Capture the cell that displays the provided text and extract its [x, y] central coordinate. 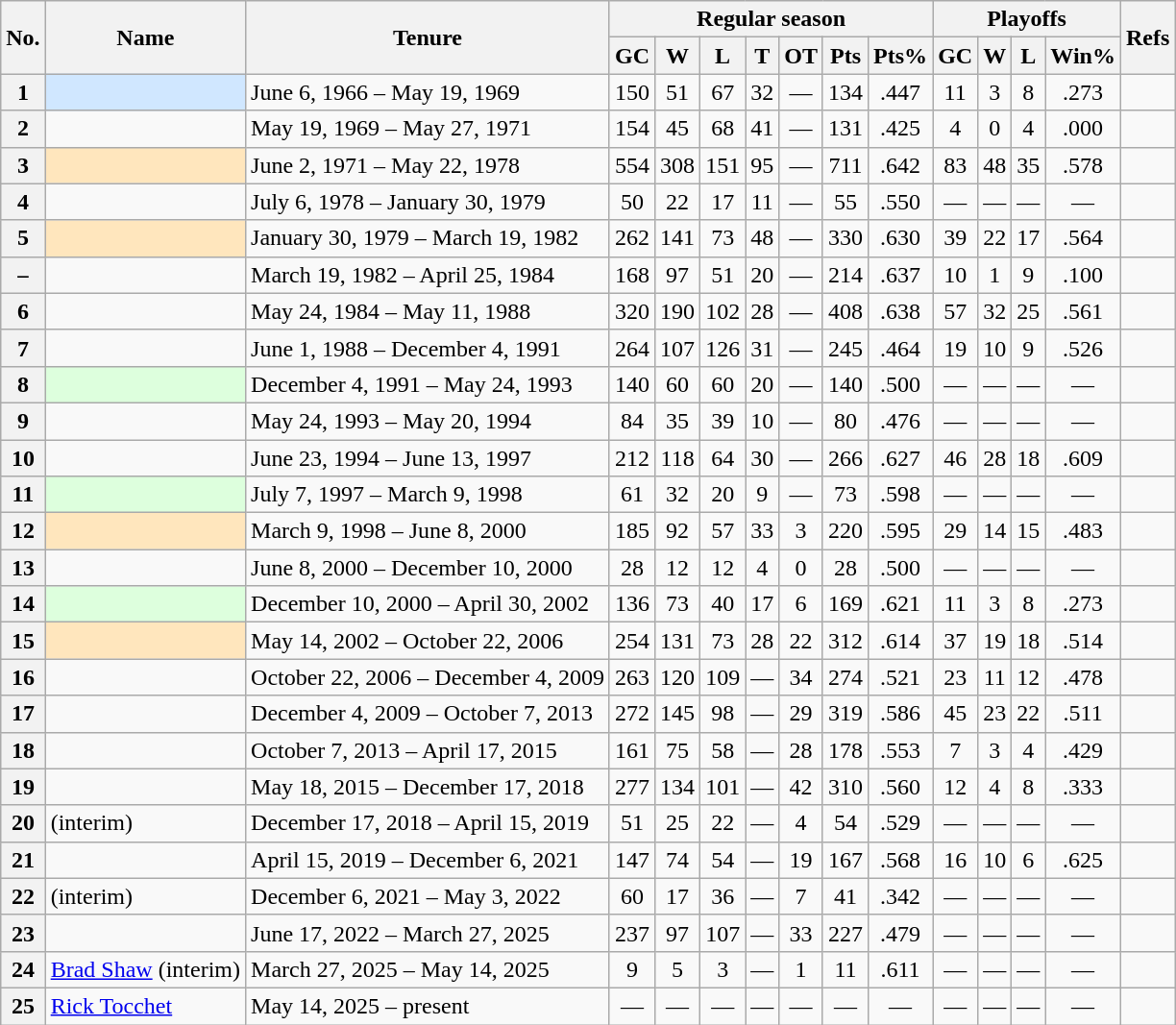
169 [845, 604]
319 [845, 714]
December 10, 2000 – April 30, 2002 [429, 604]
June 6, 1966 – May 19, 1969 [429, 92]
.476 [901, 421]
2 [23, 129]
141 [678, 238]
178 [845, 750]
July 7, 1997 – March 9, 1998 [429, 495]
237 [632, 933]
161 [632, 750]
92 [678, 531]
34 [801, 677]
83 [955, 165]
220 [845, 531]
145 [678, 714]
185 [632, 531]
.100 [1084, 275]
227 [845, 933]
308 [678, 165]
No. [23, 37]
150 [632, 92]
24 [23, 969]
.464 [901, 348]
190 [678, 311]
40 [723, 604]
212 [632, 458]
.526 [1084, 348]
Refs [1147, 37]
.578 [1084, 165]
272 [632, 714]
84 [632, 421]
101 [723, 787]
.598 [901, 495]
214 [845, 275]
.625 [1084, 860]
.529 [901, 823]
98 [723, 714]
274 [845, 677]
May 18, 2015 – December 17, 2018 [429, 787]
.595 [901, 531]
408 [845, 311]
June 2, 1971 – May 22, 1978 [429, 165]
68 [723, 129]
.630 [901, 238]
Tenure [429, 37]
October 22, 2006 – December 4, 2009 [429, 677]
36 [723, 896]
.568 [901, 860]
46 [955, 458]
147 [632, 860]
254 [632, 641]
.478 [1084, 677]
May 14, 2025 – present [429, 1006]
.638 [901, 311]
151 [723, 165]
.511 [1084, 714]
October 7, 2013 – April 17, 2015 [429, 750]
T [763, 56]
Name [145, 37]
13 [23, 568]
.000 [1084, 129]
95 [763, 165]
Regular season [771, 19]
Playoffs [1027, 19]
March 27, 2025 – May 14, 2025 [429, 969]
.627 [901, 458]
554 [632, 165]
December 4, 1991 – May 24, 1993 [429, 384]
102 [723, 311]
OT [801, 56]
168 [632, 275]
.479 [901, 933]
.560 [901, 787]
.621 [901, 604]
21 [23, 860]
61 [632, 495]
30 [763, 458]
Pts [845, 56]
.586 [901, 714]
262 [632, 238]
Win% [1084, 56]
.553 [901, 750]
May 14, 2002 – October 22, 2006 [429, 641]
64 [723, 458]
31 [763, 348]
December 17, 2018 – April 15, 2019 [429, 823]
120 [678, 677]
.609 [1084, 458]
55 [845, 202]
Pts% [901, 56]
.550 [901, 202]
.564 [1084, 238]
50 [632, 202]
June 1, 1988 – December 4, 1991 [429, 348]
126 [723, 348]
.514 [1084, 641]
75 [678, 750]
.611 [901, 969]
May 24, 1993 – May 20, 1994 [429, 421]
December 4, 2009 – October 7, 2013 [429, 714]
154 [632, 129]
.447 [901, 92]
July 6, 1978 – January 30, 1979 [429, 202]
266 [845, 458]
263 [632, 677]
118 [678, 458]
May 24, 1984 – May 11, 1988 [429, 311]
June 8, 2000 – December 10, 2000 [429, 568]
Rick Tocchet [145, 1006]
March 9, 1998 – June 8, 2000 [429, 531]
.333 [1084, 787]
37 [955, 641]
.429 [1084, 750]
42 [801, 787]
264 [632, 348]
67 [723, 92]
.561 [1084, 311]
March 19, 1982 – April 25, 1984 [429, 275]
.521 [901, 677]
.642 [901, 165]
May 19, 1969 – May 27, 1971 [429, 129]
.483 [1084, 531]
277 [632, 787]
109 [723, 677]
245 [845, 348]
320 [632, 311]
136 [632, 604]
January 30, 1979 – March 19, 1982 [429, 238]
– [23, 275]
.425 [901, 129]
58 [723, 750]
74 [678, 860]
167 [845, 860]
330 [845, 238]
June 23, 1994 – June 13, 1997 [429, 458]
.614 [901, 641]
312 [845, 641]
80 [845, 421]
April 15, 2019 – December 6, 2021 [429, 860]
June 17, 2022 – March 27, 2025 [429, 933]
711 [845, 165]
December 6, 2021 – May 3, 2022 [429, 896]
Brad Shaw (interim) [145, 969]
310 [845, 787]
.342 [901, 896]
.637 [901, 275]
